Pinpoint the cell where the given text exists, returning its (x, y) midpoint coordinate. 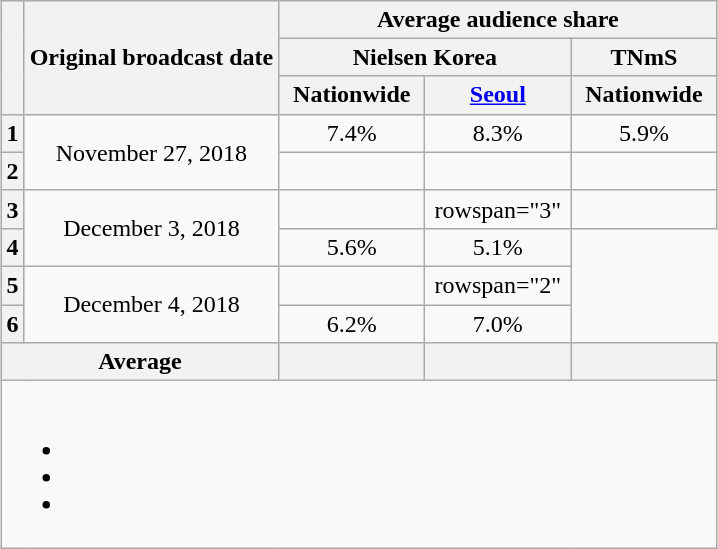
1 (12, 133)
2 (12, 171)
rowspan="2" (498, 285)
3 (12, 209)
7.4% (352, 133)
Seoul (498, 95)
5.1% (498, 247)
Original broadcast date (152, 57)
Average (140, 362)
8.3% (498, 133)
7.0% (498, 323)
rowspan="3" (498, 209)
TNmS (644, 57)
December 3, 2018 (152, 228)
Nielsen Korea (425, 57)
November 27, 2018 (152, 152)
6 (12, 323)
4 (12, 247)
5 (12, 285)
Average audience share (498, 19)
5.6% (352, 247)
December 4, 2018 (152, 304)
6.2% (352, 323)
5.9% (644, 133)
